For the text-containing cell, return its midpoint in [x, y] coordinate format. 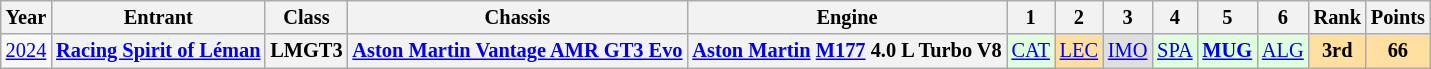
CAT [1031, 51]
MUG [1227, 51]
Class [306, 17]
Points [1398, 17]
Aston Martin M177 4.0 L Turbo V8 [846, 51]
Racing Spirit of Léman [158, 51]
6 [1283, 17]
IMO [1128, 51]
Year [26, 17]
3rd [1338, 51]
2 [1079, 17]
4 [1174, 17]
5 [1227, 17]
2024 [26, 51]
3 [1128, 17]
LMGT3 [306, 51]
SPA [1174, 51]
1 [1031, 17]
LEC [1079, 51]
Engine [846, 17]
66 [1398, 51]
Aston Martin Vantage AMR GT3 Evo [518, 51]
Chassis [518, 17]
Rank [1338, 17]
Entrant [158, 17]
ALG [1283, 51]
